Identify which cell holds the provided text, then report its [x, y] central coordinate. 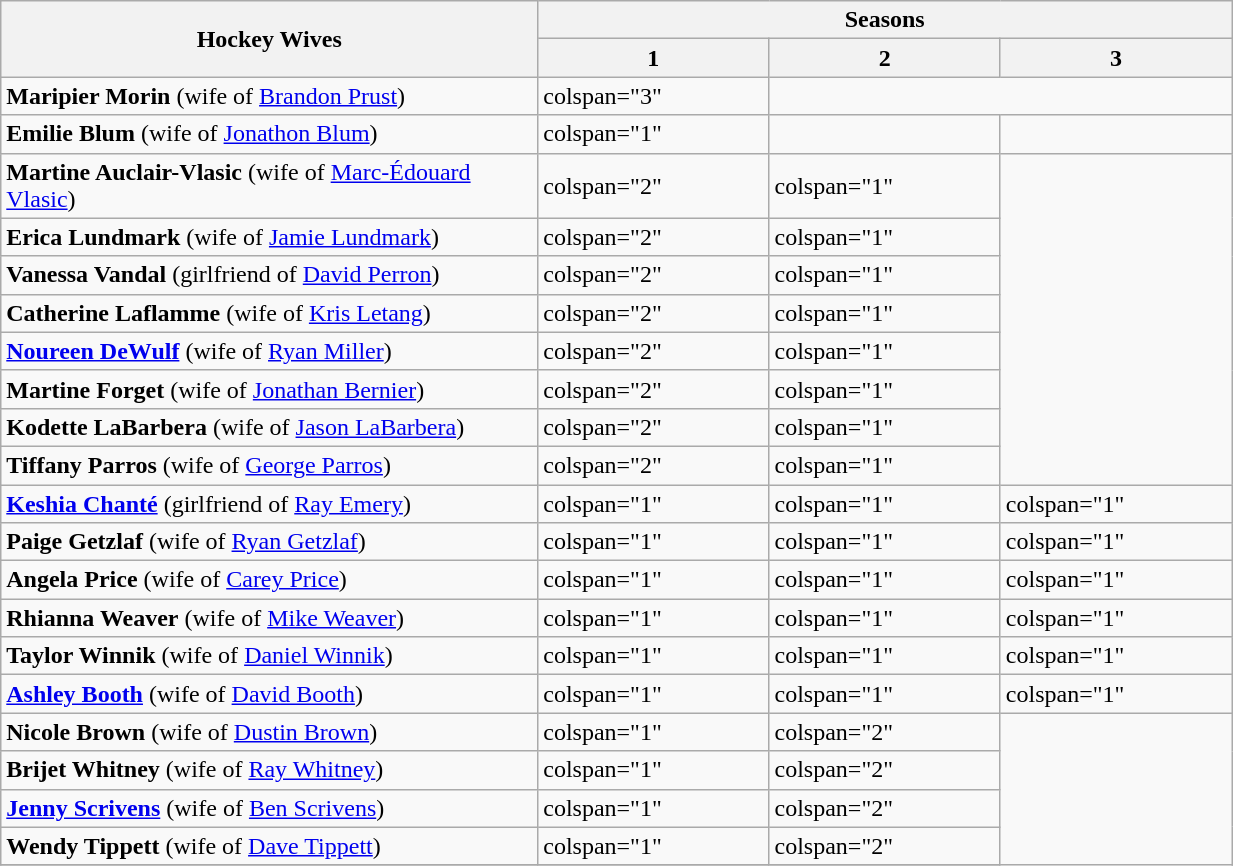
Tiffany Parros (wife of George Parros) [270, 465]
Brijet Whitney (wife of Ray Whitney) [270, 770]
Taylor Winnik (wife of Daniel Winnik) [270, 656]
Noureen DeWulf (wife of Ryan Miller) [270, 351]
Catherine Laflamme (wife of Kris Letang) [270, 313]
Erica Lundmark (wife of Jamie Lundmark) [270, 237]
Seasons [885, 20]
Martine Auclair-Vlasic (wife of Marc-Édouard Vlasic) [270, 186]
Kodette LaBarbera (wife of Jason LaBarbera) [270, 427]
Angela Price (wife of Carey Price) [270, 580]
Martine Forget (wife of Jonathan Bernier) [270, 389]
Jenny Scrivens (wife of Ben Scrivens) [270, 808]
colspan="3" [654, 96]
2 [884, 58]
Vanessa Vandal (girlfriend of David Perron) [270, 275]
Hockey Wives [270, 39]
Ashley Booth (wife of David Booth) [270, 694]
Paige Getzlaf (wife of Ryan Getzlaf) [270, 542]
Keshia Chanté (girlfriend of Ray Emery) [270, 503]
Emilie Blum (wife of Jonathon Blum) [270, 134]
Rhianna Weaver (wife of Mike Weaver) [270, 618]
Wendy Tippett (wife of Dave Tippett) [270, 846]
Maripier Morin (wife of Brandon Prust) [270, 96]
Nicole Brown (wife of Dustin Brown) [270, 732]
3 [1116, 58]
1 [654, 58]
